For the text-containing cell, return its midpoint in (X, Y) coordinate format. 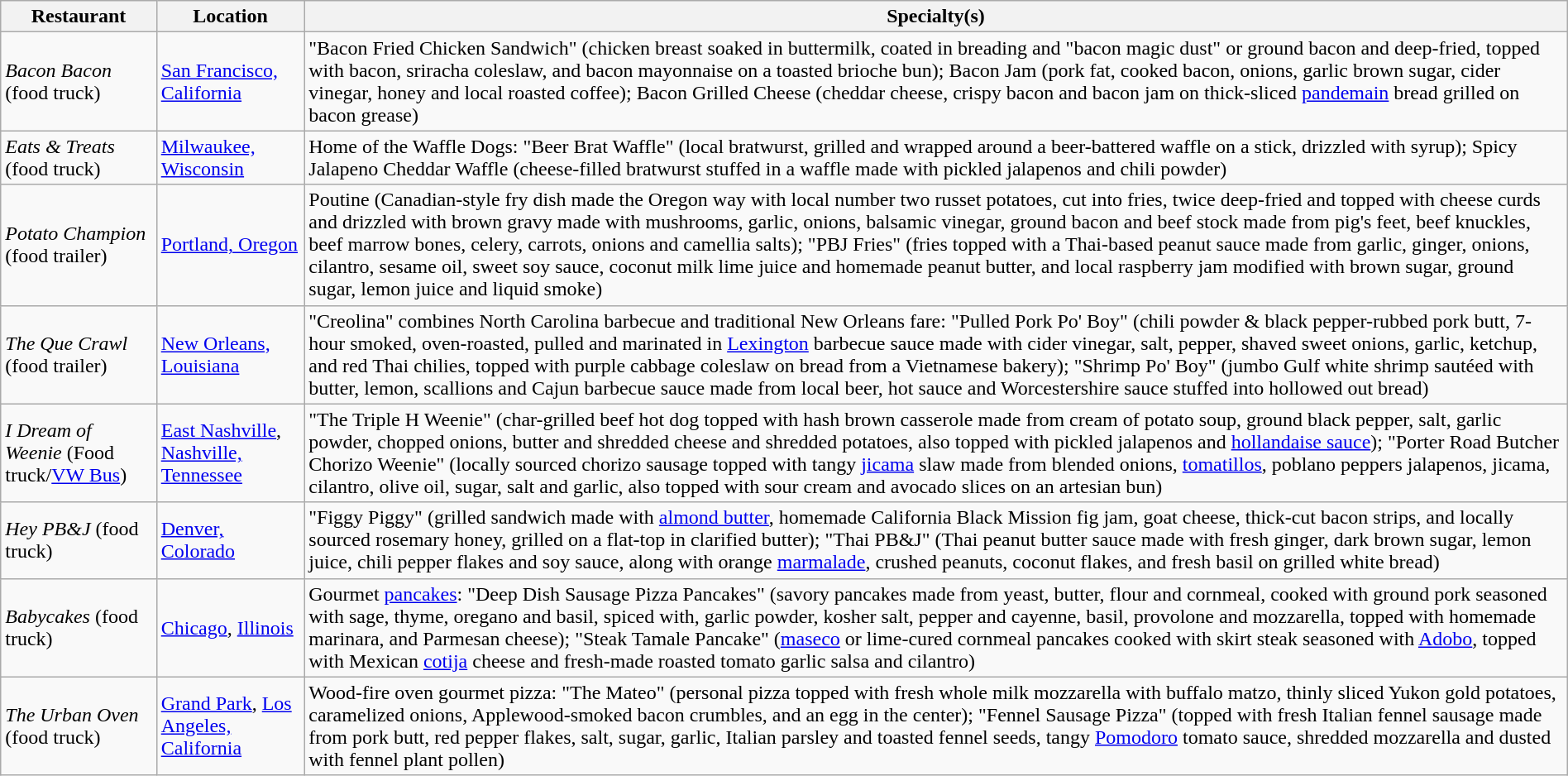
Specialty(s) (936, 17)
Grand Park, Los Angeles, California (230, 726)
The Urban Oven (food truck) (79, 726)
East Nashville, Nashville, Tennessee (230, 453)
Portland, Oregon (230, 245)
Babycakes (food truck) (79, 627)
I Dream of Weenie (Food truck/VW Bus) (79, 453)
Hey PB&J (food truck) (79, 540)
Potato Champion (food trailer) (79, 245)
Milwaukee, Wisconsin (230, 157)
Restaurant (79, 17)
Eats & Treats (food truck) (79, 157)
Bacon Bacon (food truck) (79, 81)
San Francisco, California (230, 81)
The Que Crawl (food trailer) (79, 354)
Chicago, Illinois (230, 627)
New Orleans, Louisiana (230, 354)
Location (230, 17)
Denver, Colorado (230, 540)
